Detect which cell encompasses the target text, then output its (x, y) center coordinate. 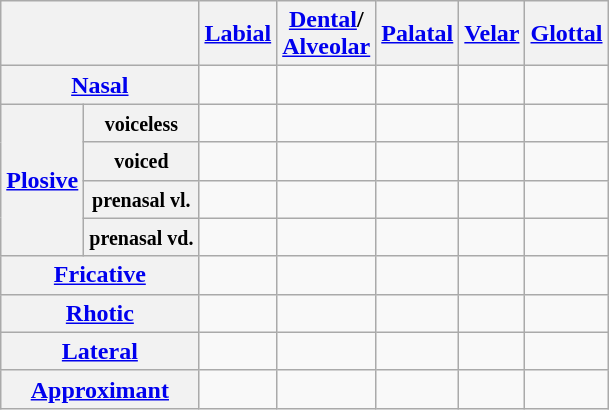
Plosive (42, 180)
voiceless (142, 123)
Dental/Alveolar (326, 34)
Palatal (418, 34)
Fricative (100, 275)
Nasal (100, 85)
Velar (492, 34)
Rhotic (100, 313)
Approximant (100, 389)
voiced (142, 161)
Glottal (566, 34)
Labial (238, 34)
prenasal vl. (142, 199)
Lateral (100, 351)
prenasal vd. (142, 237)
